Scan for the cell matching the given text and deliver its [X, Y] coordinate at center. 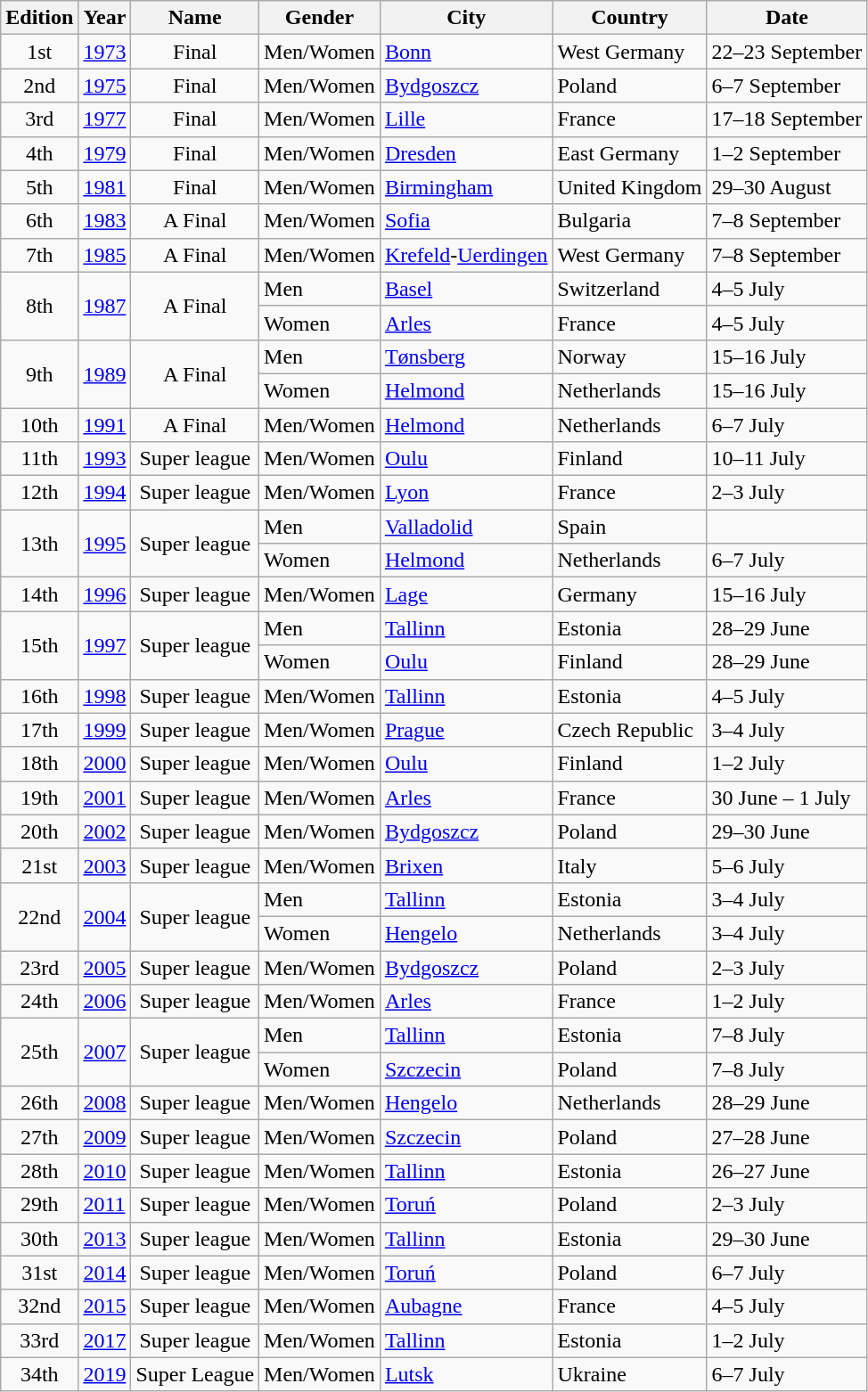
Czech Republic [629, 730]
Birmingham [466, 187]
Tønsberg [466, 356]
Year [105, 18]
1989 [105, 373]
19th [39, 798]
Krefeld-Uerdingen [466, 255]
United Kingdom [629, 187]
Super League [195, 1374]
23rd [39, 967]
24th [39, 1002]
Bonn [466, 52]
20th [39, 831]
2017 [105, 1340]
East Germany [629, 153]
7th [39, 255]
4th [39, 153]
1987 [105, 306]
Name [195, 18]
Bulgaria [629, 221]
Brixen [466, 865]
Ukraine [629, 1374]
1–2 September [787, 153]
1983 [105, 221]
1997 [105, 645]
2011 [105, 1205]
1994 [105, 493]
Lille [466, 119]
17–18 September [787, 119]
6–7 September [787, 86]
27th [39, 1137]
Lage [466, 594]
2nd [39, 86]
12th [39, 493]
5th [39, 187]
Edition [39, 18]
29th [39, 1205]
Valladolid [466, 527]
2009 [105, 1137]
2015 [105, 1306]
2005 [105, 967]
Gender [320, 18]
22nd [39, 916]
1985 [105, 255]
1975 [105, 86]
17th [39, 730]
14th [39, 594]
1995 [105, 544]
Sofia [466, 221]
1st [39, 52]
Germany [629, 594]
8th [39, 306]
Lutsk [466, 1374]
27–28 June [787, 1137]
Aubagne [466, 1306]
2000 [105, 764]
2007 [105, 1052]
2014 [105, 1273]
1996 [105, 594]
31st [39, 1273]
9th [39, 373]
11th [39, 459]
33rd [39, 1340]
28th [39, 1171]
Date [787, 18]
2019 [105, 1374]
26th [39, 1103]
1973 [105, 52]
City [466, 18]
Prague [466, 730]
22–23 September [787, 52]
1981 [105, 187]
Spain [629, 527]
2006 [105, 1002]
30 June – 1 July [787, 798]
13th [39, 544]
2004 [105, 916]
26–27 June [787, 1171]
29–30 August [787, 187]
2003 [105, 865]
1993 [105, 459]
18th [39, 764]
2008 [105, 1103]
1979 [105, 153]
Switzerland [629, 289]
2013 [105, 1239]
6th [39, 221]
5–6 July [787, 865]
21st [39, 865]
15th [39, 645]
25th [39, 1052]
Italy [629, 865]
1998 [105, 696]
Dresden [466, 153]
34th [39, 1374]
Norway [629, 356]
2002 [105, 831]
1991 [105, 425]
2010 [105, 1171]
16th [39, 696]
3rd [39, 119]
1977 [105, 119]
30th [39, 1239]
10–11 July [787, 459]
Basel [466, 289]
Country [629, 18]
2001 [105, 798]
Lyon [466, 493]
1999 [105, 730]
32nd [39, 1306]
10th [39, 425]
